Detect which cell encompasses the target text, then output its [x, y] center coordinate. 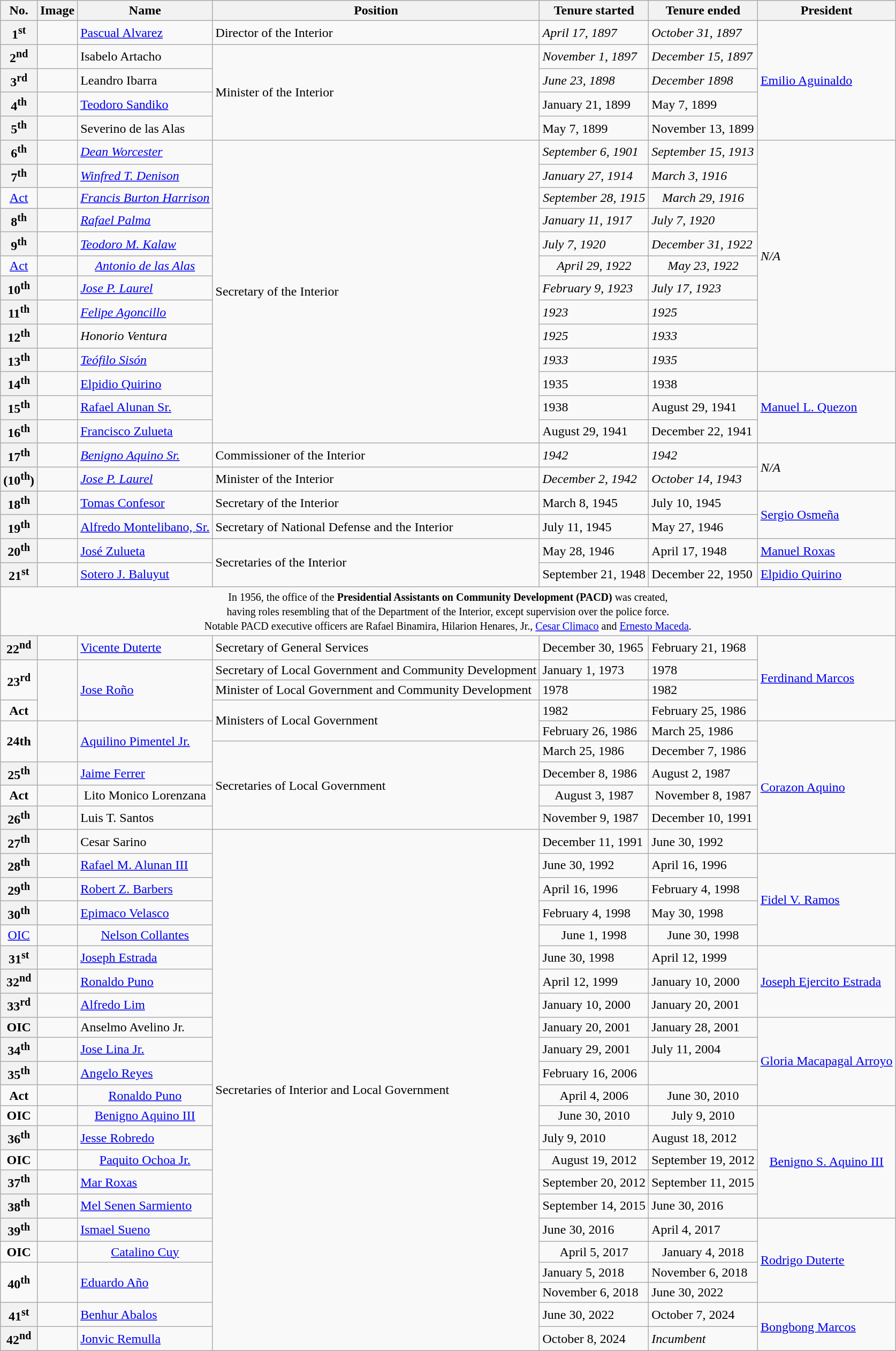
6th [19, 152]
Sotero J. Baluyut [145, 575]
Mar Roxas [145, 1182]
Benigno S. Aquino III [826, 1161]
Ferdinand Marcos [826, 678]
1st [19, 33]
41st [19, 1315]
Manuel L. Quezon [826, 407]
Jesse Robredo [145, 1137]
19th [19, 527]
Eduardo Año [145, 1282]
Corazon Aquino [826, 787]
Director of the Interior [376, 33]
February 21, 1968 [703, 648]
September 19, 2012 [703, 1160]
14th [19, 383]
José Zulueta [145, 550]
Rafael M. Alunan III [145, 865]
38th [19, 1206]
Jonvic Remulla [145, 1339]
September 21, 1948 [594, 575]
Joseph Estrada [145, 957]
December 2, 1942 [594, 479]
Alfredo Lim [145, 1006]
January 5, 2018 [594, 1272]
Sergio Osmeña [826, 515]
2nd [19, 57]
Teófilo Sisón [145, 360]
April 5, 2017 [594, 1252]
Joseph Ejercito Estrada [826, 982]
Benhur Abalos [145, 1315]
36th [19, 1137]
May 30, 1998 [703, 914]
35th [19, 1073]
Cesar Sarino [145, 842]
September 20, 2012 [594, 1182]
October 8, 2024 [594, 1339]
10th [19, 288]
September 15, 1913 [703, 152]
December 8, 1986 [594, 773]
December 1898 [703, 80]
Alfredo Montelibano, Sr. [145, 527]
February 9, 1923 [594, 288]
President [826, 11]
11th [19, 312]
31st [19, 957]
Incumbent [703, 1339]
Ismael Sueno [145, 1229]
September 11, 2015 [703, 1182]
30th [19, 914]
April 17, 1948 [703, 550]
December 22, 1941 [703, 432]
December 10, 1991 [703, 818]
1923 [594, 312]
December 22, 1950 [703, 575]
37th [19, 1182]
15th [19, 408]
January 27, 1914 [594, 176]
August 19, 2012 [594, 1160]
4th [19, 104]
Paquito Ochoa Jr. [145, 1160]
18th [19, 503]
Secretary of National Defense and the Interior [376, 527]
March 8, 1945 [594, 503]
28th [19, 865]
Secretaries of Local Government [376, 785]
July 10, 1945 [703, 503]
July 17, 1923 [703, 288]
November 9, 1987 [594, 818]
42nd [19, 1339]
December 11, 1991 [594, 842]
October 7, 2024 [703, 1315]
Position [376, 11]
Tenure started [594, 11]
February 25, 1986 [703, 711]
December 15, 1897 [703, 57]
5th [19, 129]
January 28, 2001 [703, 1027]
Emilio Aguinaldo [826, 80]
January 4, 2018 [703, 1252]
Jose Lina Jr. [145, 1050]
40th [19, 1282]
Bongbong Marcos [826, 1327]
Jaime Ferrer [145, 773]
No. [19, 11]
October 31, 1897 [703, 33]
Dean Worcester [145, 152]
Secretary of Local Government and Community Development [376, 670]
January 11, 1917 [594, 221]
August 2, 1987 [703, 773]
July 11, 1945 [594, 527]
Francisco Zulueta [145, 432]
34th [19, 1050]
Luis T. Santos [145, 818]
March 3, 1916 [703, 176]
May 23, 1922 [703, 266]
29th [19, 889]
Fidel V. Ramos [826, 900]
39th [19, 1229]
April 17, 1897 [594, 33]
Angelo Reyes [145, 1073]
Secretary of General Services [376, 648]
Anselmo Avelino Jr. [145, 1027]
22nd [19, 648]
Jose Roño [145, 690]
Francis Burton Harrison [145, 198]
9th [19, 244]
Epimaco Velasco [145, 914]
November 1, 1897 [594, 57]
June 23, 1898 [594, 80]
12th [19, 336]
Image [58, 11]
Winfred T. Denison [145, 176]
April 4, 2006 [594, 1095]
16th [19, 432]
Benigno Aquino Sr. [145, 455]
August 3, 1987 [594, 796]
September 28, 1915 [594, 198]
Lito Monico Lorenzana [145, 796]
Antonio de las Alas [145, 266]
20th [19, 550]
December 7, 1986 [703, 751]
Name [145, 11]
March 29, 1916 [703, 198]
Rodrigo Duterte [826, 1261]
Secretaries of Interior and Local Government [376, 1090]
April 29, 1922 [594, 266]
Severino de las Alas [145, 129]
Pascual Alvarez [145, 33]
January 1, 1973 [594, 670]
(10th) [19, 479]
November 8, 1987 [703, 796]
Robert Z. Barbers [145, 889]
Vicente Duterte [145, 648]
January 29, 2001 [594, 1050]
13th [19, 360]
Benigno Aquino III [145, 1115]
November 13, 1899 [703, 129]
June 1, 1998 [594, 935]
Nelson Collantes [145, 935]
Tenure ended [703, 11]
Commissioner of the Interior [376, 455]
May 28, 1946 [594, 550]
December 30, 1965 [594, 648]
27th [19, 842]
32nd [19, 981]
3rd [19, 80]
Rafael Alunan Sr. [145, 408]
Teodoro M. Kalaw [145, 244]
February 16, 2006 [594, 1073]
September 14, 2015 [594, 1206]
October 14, 1943 [703, 479]
Rafael Palma [145, 221]
Leandro Ibarra [145, 80]
February 26, 1986 [594, 731]
July 11, 2004 [703, 1050]
24th [19, 741]
Gloria Macapagal Arroyo [826, 1061]
Honorio Ventura [145, 336]
Catalino Cuy [145, 1252]
December 31, 1922 [703, 244]
Isabelo Artacho [145, 57]
Felipe Agoncillo [145, 312]
May 27, 1946 [703, 527]
April 4, 2017 [703, 1229]
Ministers of Local Government [376, 721]
Secretaries of the Interior [376, 562]
August 18, 2012 [703, 1137]
Minister of Local Government and Community Development [376, 690]
17th [19, 455]
Aquilino Pimentel Jr. [145, 741]
26th [19, 818]
8th [19, 221]
21st [19, 575]
Teodoro Sandiko [145, 104]
Manuel Roxas [826, 550]
23rd [19, 680]
33rd [19, 1006]
25th [19, 773]
7th [19, 176]
Mel Senen Sarmiento [145, 1206]
Tomas Confesor [145, 503]
January 21, 1899 [594, 104]
September 6, 1901 [594, 152]
